Determine the (X, Y) coordinate at the center of the cell enclosing the given text.  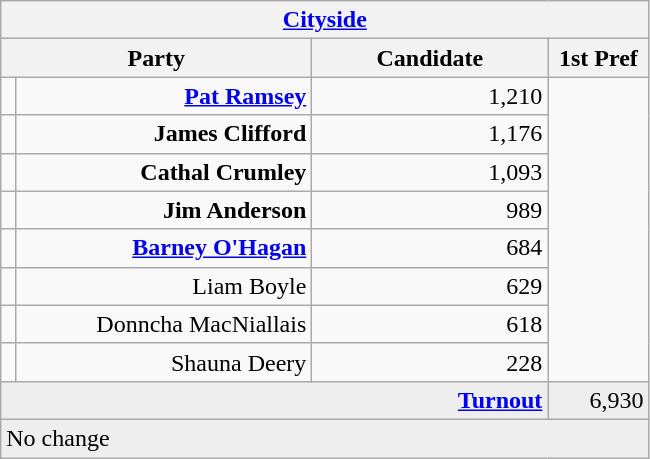
989 (430, 210)
1,210 (430, 96)
Pat Ramsey (164, 96)
Donncha MacNiallais (164, 324)
6,930 (598, 400)
Cityside (325, 20)
1,176 (430, 134)
Shauna Deery (164, 362)
Candidate (430, 58)
684 (430, 248)
James Clifford (164, 134)
Jim Anderson (164, 210)
228 (430, 362)
1st Pref (598, 58)
Liam Boyle (164, 286)
629 (430, 286)
Barney O'Hagan (164, 248)
618 (430, 324)
No change (325, 438)
Turnout (274, 400)
Party (156, 58)
Cathal Crumley (164, 172)
1,093 (430, 172)
